For the text-containing cell, return its midpoint in (x, y) coordinate format. 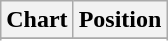
Chart (37, 20)
Position (120, 20)
